Determine the [X, Y] coordinate at the center of the cell enclosing the given text.  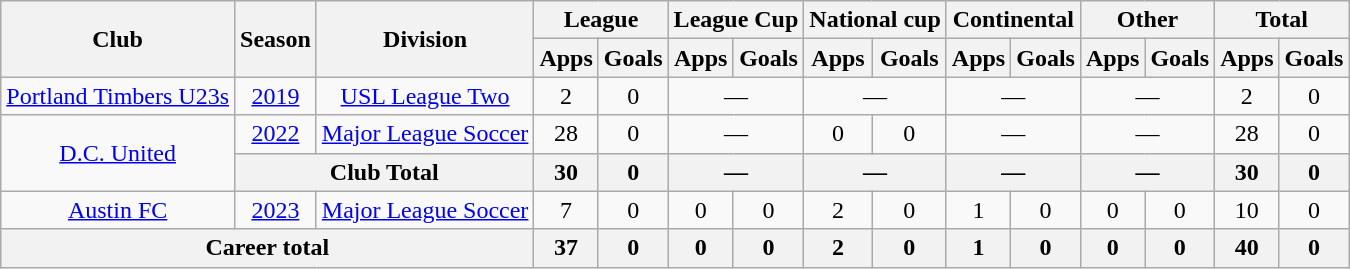
Portland Timbers U23s [118, 96]
Division [425, 39]
League [601, 20]
Club Total [384, 172]
2019 [276, 96]
Club [118, 39]
7 [566, 210]
2022 [276, 134]
10 [1247, 210]
Continental [1013, 20]
Season [276, 39]
League Cup [736, 20]
Career total [268, 248]
Total [1282, 20]
D.C. United [118, 153]
USL League Two [425, 96]
40 [1247, 248]
Austin FC [118, 210]
National cup [875, 20]
37 [566, 248]
Other [1147, 20]
2023 [276, 210]
